Provide the (X, Y) coordinate of the cell's center where the given text is located.  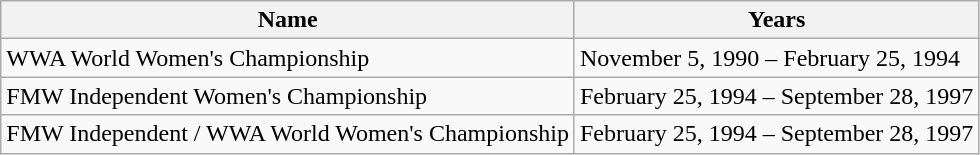
WWA World Women's Championship (288, 58)
Years (776, 20)
Name (288, 20)
FMW Independent Women's Championship (288, 96)
FMW Independent / WWA World Women's Championship (288, 134)
November 5, 1990 – February 25, 1994 (776, 58)
